Find where the given text appears and provide that cell's center as (X, Y) coordinate. 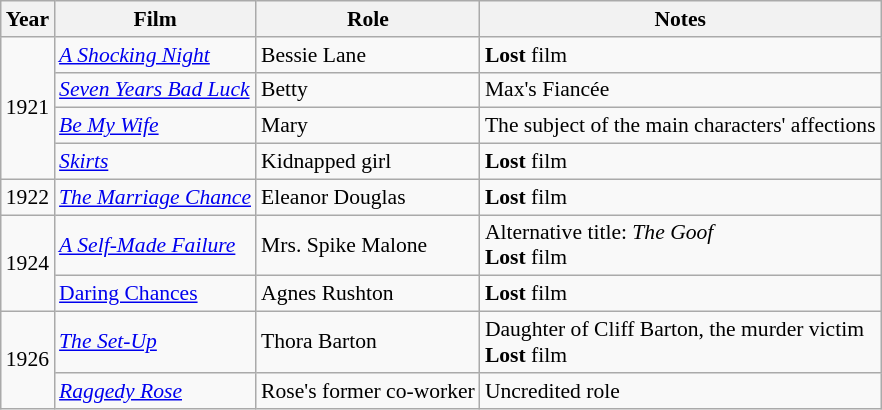
Bessie Lane (368, 55)
Agnes Rushton (368, 294)
Max's Fiancée (680, 90)
Thora Barton (368, 342)
Notes (680, 19)
A Shocking Night (155, 55)
Seven Years Bad Luck (155, 90)
The subject of the main characters' affections (680, 126)
The Marriage Chance (155, 197)
1921 (28, 108)
1924 (28, 264)
Mary (368, 126)
Daughter of Cliff Barton, the murder victim Lost film (680, 342)
Uncredited role (680, 391)
Alternative title: The Goof Lost film (680, 246)
The Set-Up (155, 342)
Role (368, 19)
Kidnapped girl (368, 162)
Mrs. Spike Malone (368, 246)
Be My Wife (155, 126)
Daring Chances (155, 294)
Raggedy Rose (155, 391)
Year (28, 19)
Eleanor Douglas (368, 197)
Film (155, 19)
Betty (368, 90)
A Self-Made Failure (155, 246)
1922 (28, 197)
Rose's former co-worker (368, 391)
1926 (28, 360)
Skirts (155, 162)
